Provide the [X, Y] coordinate of the cell's center where the given text is located.  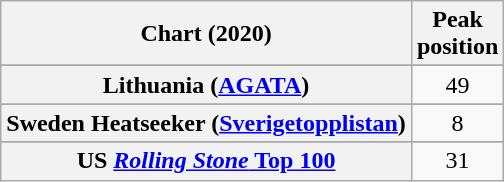
Chart (2020) [206, 34]
US Rolling Stone Top 100 [206, 161]
49 [457, 85]
31 [457, 161]
Peakposition [457, 34]
8 [457, 123]
Sweden Heatseeker (Sverigetopplistan) [206, 123]
Lithuania (AGATA) [206, 85]
